Return [X, Y] of the center of cell containing provided text 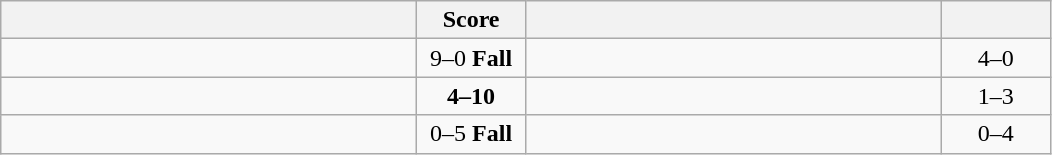
4–0 [996, 58]
4–10 [472, 96]
9–0 Fall [472, 58]
0–4 [996, 134]
Score [472, 20]
1–3 [996, 96]
0–5 Fall [472, 134]
